Identify which cell holds the provided text, then report its (X, Y) central coordinate. 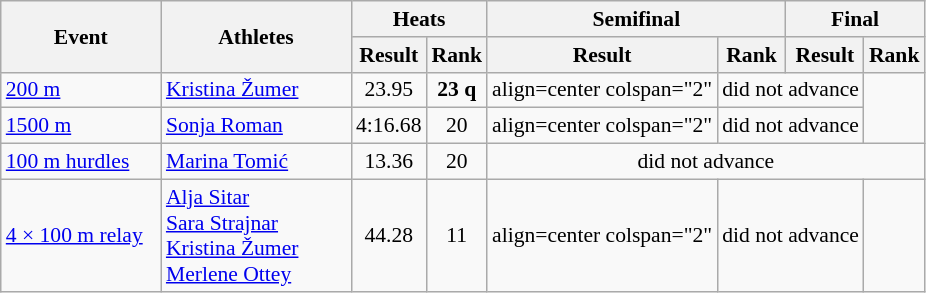
Event (81, 36)
4 × 100 m relay (81, 235)
200 m (81, 90)
23.95 (388, 90)
100 m hurdles (81, 162)
23 q (456, 90)
44.28 (388, 235)
11 (456, 235)
Heats (419, 19)
4:16.68 (388, 126)
Semifinal (636, 19)
Kristina Žumer (256, 90)
1500 m (81, 126)
Marina Tomić (256, 162)
Final (856, 19)
Athletes (256, 36)
Alja SitarSara StrajnarKristina ŽumerMerlene Ottey (256, 235)
Sonja Roman (256, 126)
13.36 (388, 162)
